Return the [x, y] coordinate for the center point of the cell that contains the specified text.  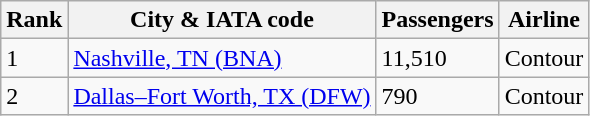
Passengers [438, 20]
Rank [34, 20]
1 [34, 58]
790 [438, 96]
City & IATA code [222, 20]
Dallas–Fort Worth, TX (DFW) [222, 96]
11,510 [438, 58]
Airline [544, 20]
2 [34, 96]
Nashville, TN (BNA) [222, 58]
